Provide the (x, y) coordinate of the cell's center where the given text is located.  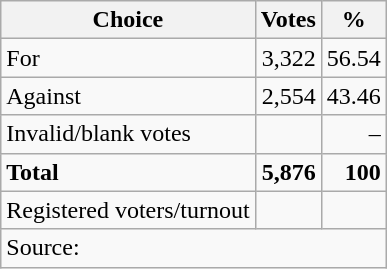
% (354, 20)
5,876 (288, 172)
Against (128, 96)
Choice (128, 20)
56.54 (354, 58)
For (128, 58)
Votes (288, 20)
Source: (194, 248)
Registered voters/turnout (128, 210)
43.46 (354, 96)
3,322 (288, 58)
2,554 (288, 96)
Invalid/blank votes (128, 134)
Total (128, 172)
100 (354, 172)
– (354, 134)
